Identify which cell holds the provided text, then report its (X, Y) central coordinate. 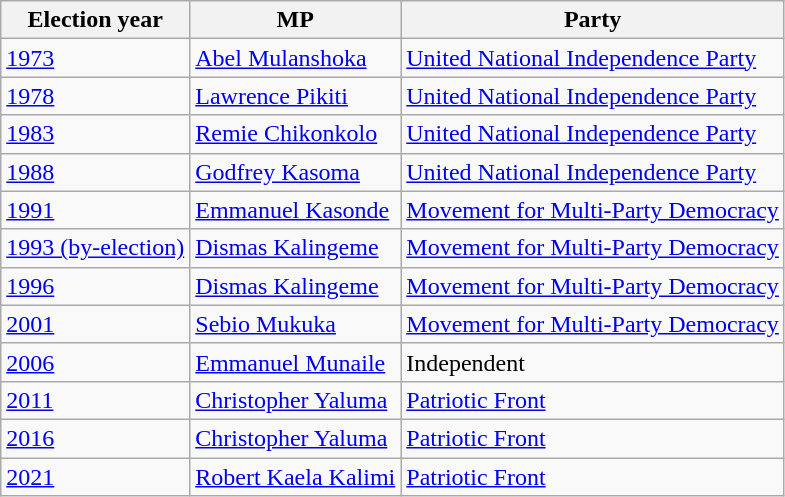
Emmanuel Munaile (296, 362)
2021 (96, 477)
Godfrey Kasoma (296, 172)
MP (296, 20)
1978 (96, 96)
1988 (96, 172)
Lawrence Pikiti (296, 96)
Party (593, 20)
2001 (96, 324)
1996 (96, 286)
2006 (96, 362)
Remie Chikonkolo (296, 134)
1991 (96, 210)
1993 (by-election) (96, 248)
1973 (96, 58)
2011 (96, 400)
Abel Mulanshoka (296, 58)
Sebio Mukuka (296, 324)
1983 (96, 134)
Independent (593, 362)
Robert Kaela Kalimi (296, 477)
2016 (96, 438)
Emmanuel Kasonde (296, 210)
Election year (96, 20)
